Output the (x, y) coordinate of the center of the cell containing the given text.  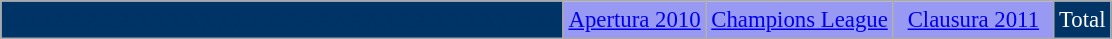
xxxxXXXXXXXXXXXXXXXXXXXXXXXXXXXXxxxx (282, 20)
Clausura 2011 (974, 20)
Apertura 2010 (634, 20)
Champions League (800, 20)
Total (1082, 20)
